From the cell containing the given text, extract its center point as [X, Y] coordinate. 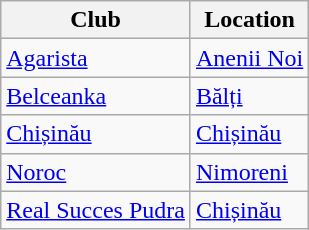
Anenii Noi [249, 58]
Bălți [249, 96]
Location [249, 20]
Belceanka [96, 96]
Noroc [96, 172]
Agarista [96, 58]
Club [96, 20]
Nimoreni [249, 172]
Real Succes Pudra [96, 210]
